Find where the given text appears and provide that cell's center as [X, Y] coordinate. 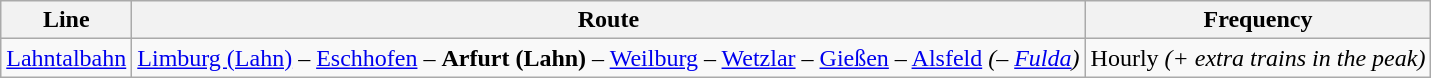
Line [66, 20]
Limburg (Lahn) – Eschhofen – Arfurt (Lahn) – Weilburg – Wetzlar – Gießen – Alsfeld (– Fulda) [608, 58]
Lahntalbahn [66, 58]
Frequency [1258, 20]
Route [608, 20]
Hourly (+ extra trains in the peak) [1258, 58]
